For the text-containing cell, return its midpoint in (x, y) coordinate format. 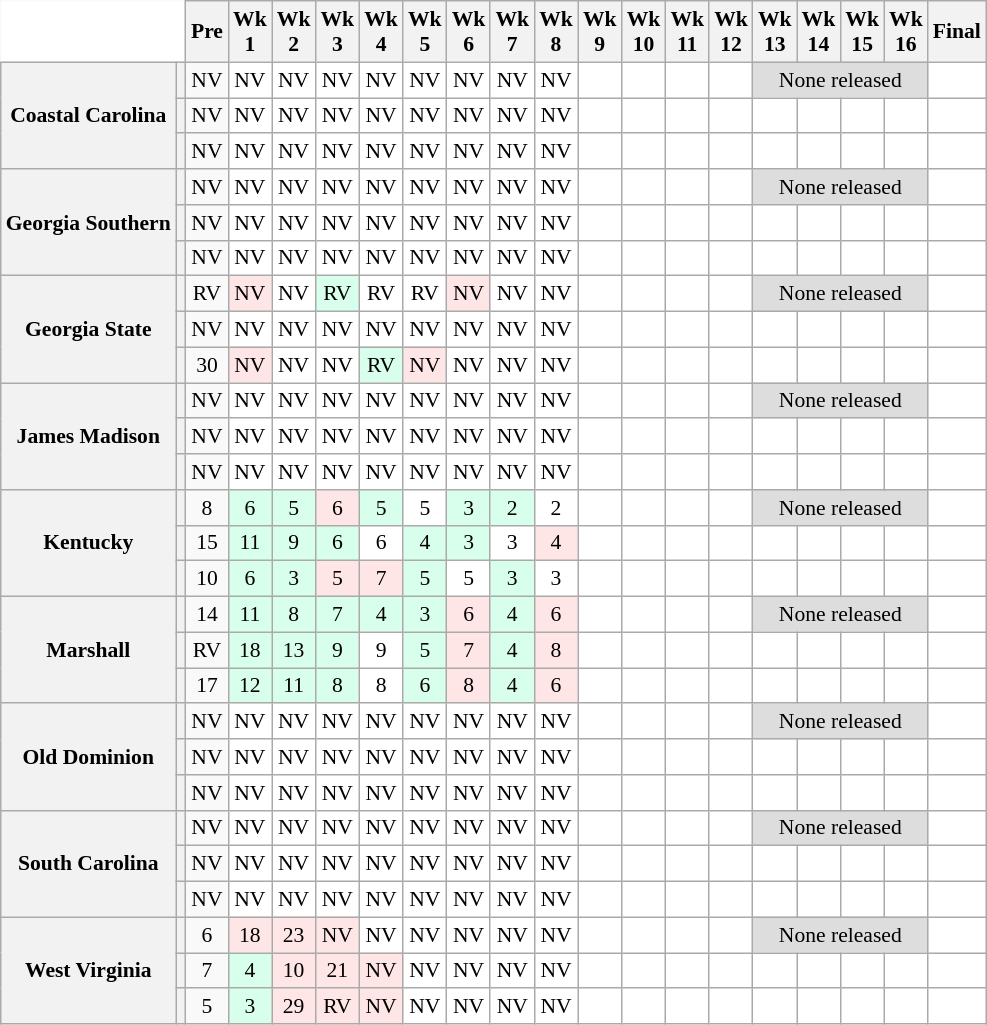
Wk2 (294, 32)
Marshall (88, 650)
Final (957, 32)
21 (337, 971)
Wk9 (600, 32)
Wk10 (644, 32)
Wk6 (469, 32)
17 (207, 686)
Coastal Carolina (88, 116)
Wk4 (381, 32)
Wk8 (556, 32)
Wk 1 (250, 32)
West Virginia (88, 970)
Wk16 (906, 32)
Wk11 (687, 32)
James Madison (88, 436)
Wk3 (337, 32)
Kentucky (88, 544)
15 (207, 543)
Wk12 (731, 32)
29 (294, 1007)
Wk14 (819, 32)
Wk13 (775, 32)
14 (207, 615)
30 (207, 365)
Old Dominion (88, 758)
13 (294, 650)
Wk5 (425, 32)
Pre (207, 32)
Georgia State (88, 330)
23 (294, 935)
Wk7 (512, 32)
Georgia Southern (88, 222)
12 (250, 686)
South Carolina (88, 864)
Wk15 (862, 32)
